Pinpoint the cell where the given text exists, returning its [x, y] midpoint coordinate. 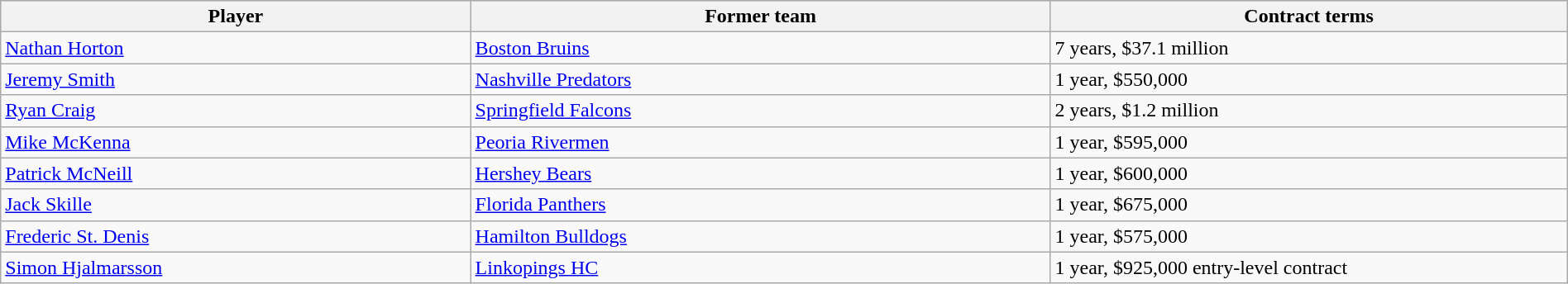
Linkopings HC [761, 267]
Ryan Craig [236, 111]
Peoria Rivermen [761, 142]
Jack Skille [236, 205]
Hershey Bears [761, 173]
Mike McKenna [236, 142]
Contract terms [1308, 17]
Jeremy Smith [236, 79]
1 year, $600,000 [1308, 173]
Florida Panthers [761, 205]
7 years, $37.1 million [1308, 48]
Simon Hjalmarsson [236, 267]
Springfield Falcons [761, 111]
1 year, $675,000 [1308, 205]
Player [236, 17]
1 year, $595,000 [1308, 142]
Nathan Horton [236, 48]
2 years, $1.2 million [1308, 111]
Former team [761, 17]
Patrick McNeill [236, 173]
Hamilton Bulldogs [761, 236]
1 year, $575,000 [1308, 236]
Nashville Predators [761, 79]
1 year, $925,000 entry-level contract [1308, 267]
Frederic St. Denis [236, 236]
1 year, $550,000 [1308, 79]
Boston Bruins [761, 48]
